Locate the cell with the specified text and output its [X, Y] center coordinate. 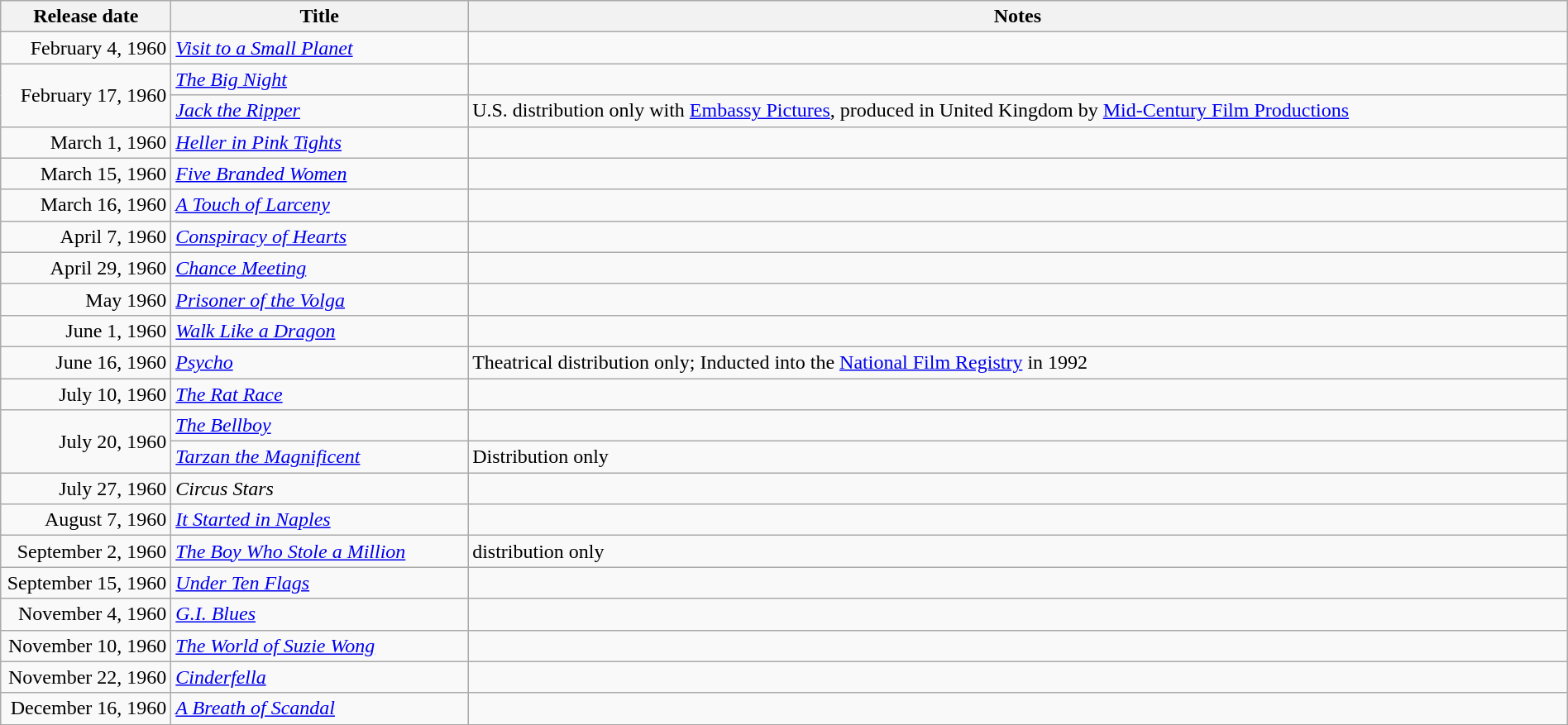
November 4, 1960 [86, 614]
Theatrical distribution only; Inducted into the National Film Registry in 1992 [1018, 362]
December 16, 1960 [86, 708]
A Touch of Larceny [319, 205]
Tarzan the Magnificent [319, 457]
The Boy Who Stole a Million [319, 551]
Jack the Ripper [319, 111]
March 1, 1960 [86, 142]
Cinderfella [319, 677]
Conspiracy of Hearts [319, 236]
The Rat Race [319, 394]
April 29, 1960 [86, 268]
A Breath of Scandal [319, 708]
Psycho [319, 362]
Prisoner of the Volga [319, 299]
July 20, 1960 [86, 441]
July 27, 1960 [86, 489]
It Started in Naples [319, 520]
Release date [86, 17]
July 10, 1960 [86, 394]
June 16, 1960 [86, 362]
G.I. Blues [319, 614]
Chance Meeting [319, 268]
U.S. distribution only with Embassy Pictures, produced in United Kingdom by Mid-Century Film Productions [1018, 111]
August 7, 1960 [86, 520]
February 17, 1960 [86, 95]
March 15, 1960 [86, 174]
May 1960 [86, 299]
November 22, 1960 [86, 677]
Notes [1018, 17]
September 2, 1960 [86, 551]
Title [319, 17]
November 10, 1960 [86, 646]
Under Ten Flags [319, 583]
The Big Night [319, 79]
Walk Like a Dragon [319, 331]
Circus Stars [319, 489]
The Bellboy [319, 426]
February 4, 1960 [86, 48]
March 16, 1960 [86, 205]
September 15, 1960 [86, 583]
distribution only [1018, 551]
Visit to a Small Planet [319, 48]
Heller in Pink Tights [319, 142]
June 1, 1960 [86, 331]
April 7, 1960 [86, 236]
Five Branded Women [319, 174]
The World of Suzie Wong [319, 646]
Distribution only [1018, 457]
